Output the [X, Y] coordinate of the center of the cell containing the given text.  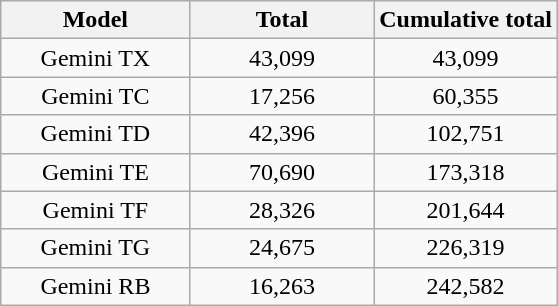
Gemini TE [96, 172]
Gemini TD [96, 134]
Gemini TC [96, 96]
Gemini RB [96, 286]
16,263 [282, 286]
Total [282, 20]
Gemini TF [96, 210]
173,318 [466, 172]
70,690 [282, 172]
28,326 [282, 210]
Gemini TG [96, 248]
226,319 [466, 248]
Model [96, 20]
17,256 [282, 96]
42,396 [282, 134]
242,582 [466, 286]
60,355 [466, 96]
Cumulative total [466, 20]
102,751 [466, 134]
201,644 [466, 210]
24,675 [282, 248]
Gemini TX [96, 58]
